Extract the [x, y] coordinate from the center of the cell holding the provided text.  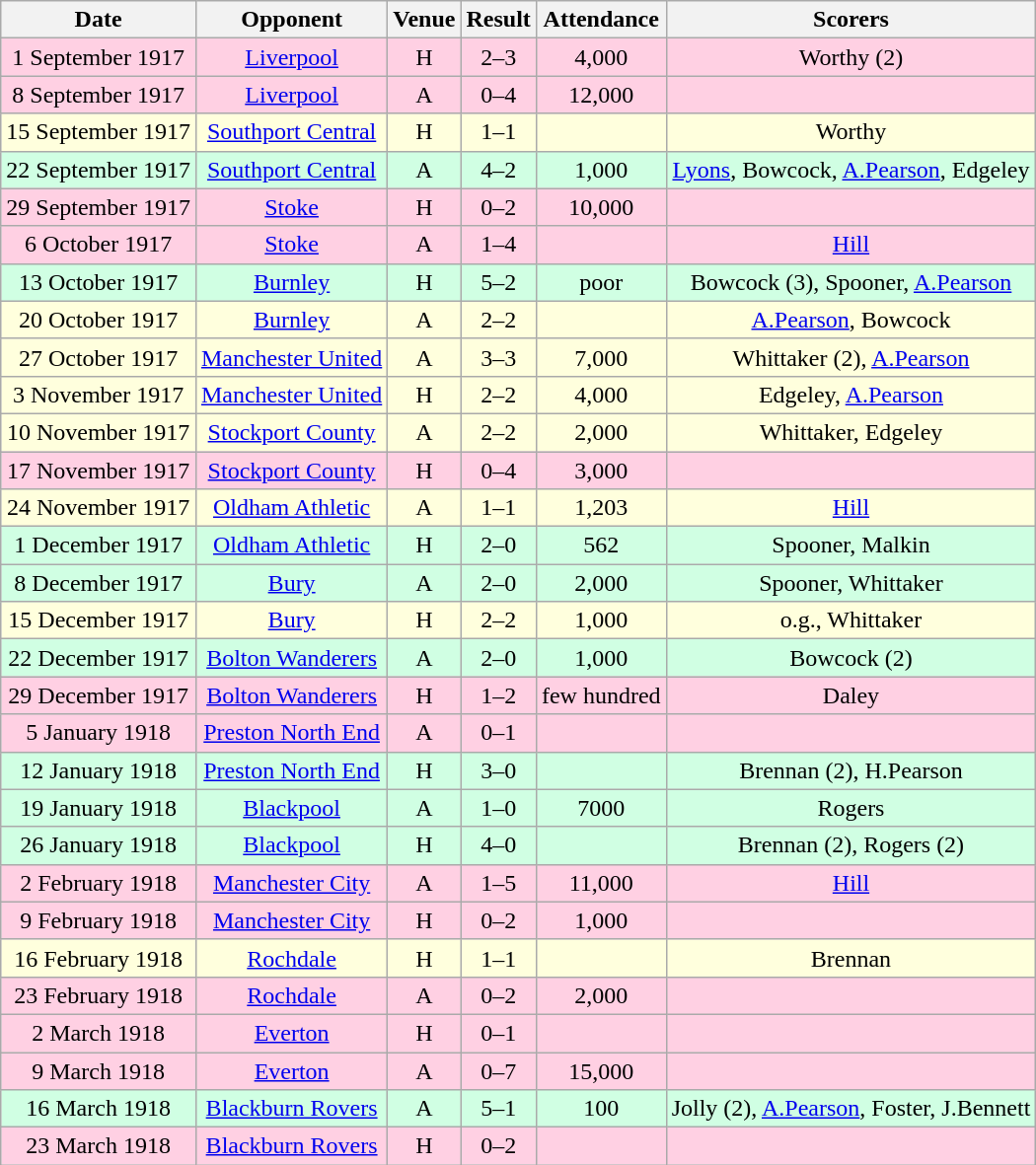
29 December 1917 [99, 695]
3–0 [498, 770]
11,000 [601, 883]
Brennan (2), H.Pearson [851, 770]
Worthy [851, 132]
Venue [424, 20]
7000 [601, 808]
7,000 [601, 357]
16 March 1918 [99, 1109]
Bowcock (3), Spooner, A.Pearson [851, 282]
poor [601, 282]
Opponent [291, 20]
8 December 1917 [99, 583]
0–7 [498, 1070]
Whittaker (2), A.Pearson [851, 357]
Result [498, 20]
o.g., Whittaker [851, 620]
Date [99, 20]
5–2 [498, 282]
Scorers [851, 20]
13 October 1917 [99, 282]
27 October 1917 [99, 357]
12 January 1918 [99, 770]
26 January 1918 [99, 845]
23 March 1918 [99, 1146]
20 October 1917 [99, 320]
Lyons, Bowcock, A.Pearson, Edgeley [851, 170]
Bowcock (2) [851, 658]
9 February 1918 [99, 920]
few hundred [601, 695]
15 December 1917 [99, 620]
19 January 1918 [99, 808]
6 October 1917 [99, 245]
15,000 [601, 1070]
12,000 [601, 95]
2 March 1918 [99, 1033]
562 [601, 546]
10,000 [601, 207]
4–2 [498, 170]
Whittaker, Edgeley [851, 432]
Jolly (2), A.Pearson, Foster, J.Bennett [851, 1109]
22 September 1917 [99, 170]
23 February 1918 [99, 995]
3 November 1917 [99, 395]
2 February 1918 [99, 883]
17 November 1917 [99, 471]
10 November 1917 [99, 432]
1 September 1917 [99, 57]
24 November 1917 [99, 508]
Worthy (2) [851, 57]
9 March 1918 [99, 1070]
4–0 [498, 845]
2–3 [498, 57]
1–5 [498, 883]
3–3 [498, 357]
3,000 [601, 471]
100 [601, 1109]
Spooner, Malkin [851, 546]
22 December 1917 [99, 658]
Rogers [851, 808]
29 September 1917 [99, 207]
Spooner, Whittaker [851, 583]
1–0 [498, 808]
1–2 [498, 695]
Brennan [851, 958]
1 December 1917 [99, 546]
1–4 [498, 245]
15 September 1917 [99, 132]
5 January 1918 [99, 733]
A.Pearson, Bowcock [851, 320]
Edgeley, A.Pearson [851, 395]
Attendance [601, 20]
Brennan (2), Rogers (2) [851, 845]
1,203 [601, 508]
5–1 [498, 1109]
Daley [851, 695]
8 September 1917 [99, 95]
16 February 1918 [99, 958]
